Output the [x, y] coordinate of the center of the cell containing the given text.  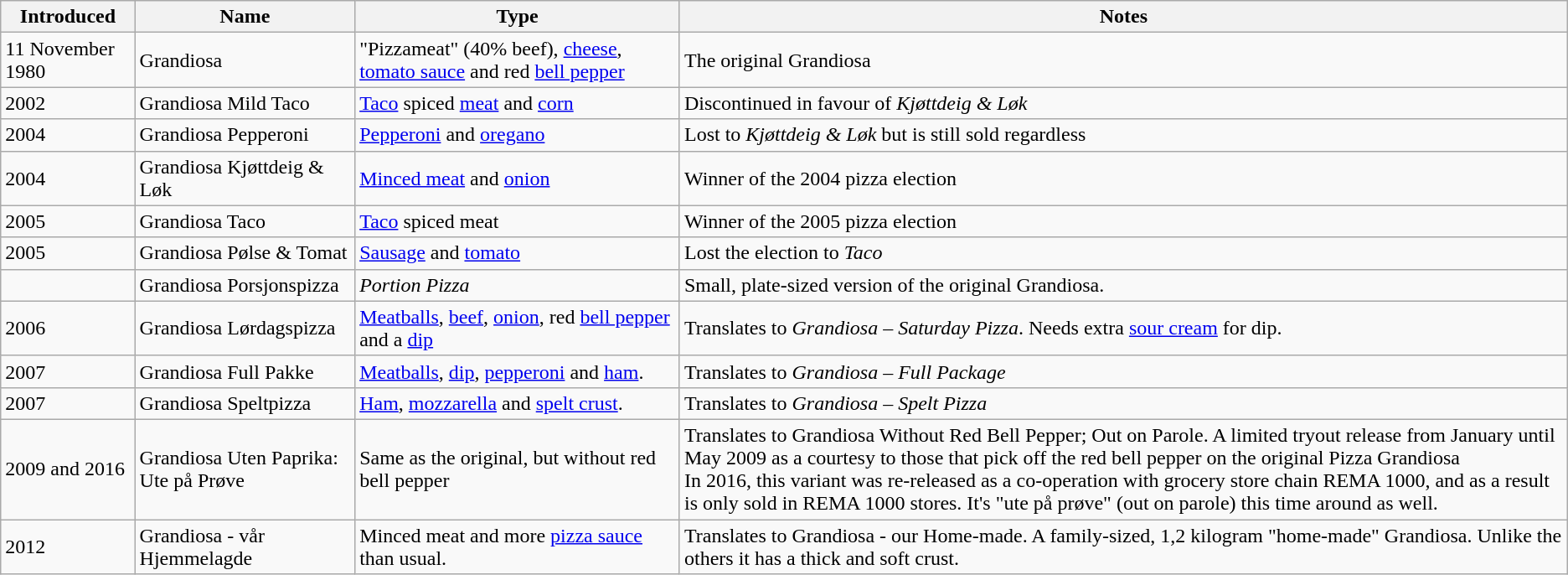
Grandiosa - vår Hjemmelagde [245, 547]
"Pizzameat" (40% beef), cheese, tomato sauce and red bell pepper [518, 60]
Ham, mozzarella and spelt crust. [518, 403]
Translates to Grandiosa – Saturday Pizza. Needs extra sour cream for dip. [1123, 329]
Winner of the 2005 pizza election [1123, 221]
Portion Pizza [518, 285]
11 November 1980 [68, 60]
Same as the original, but without red bell pepper [518, 469]
Meatballs, beef, onion, red bell pepper and a dip [518, 329]
Grandiosa Pølse & Tomat [245, 253]
2006 [68, 329]
Minced meat and more pizza sauce than usual. [518, 547]
Grandiosa Lørdagspizza [245, 329]
2009 and 2016 [68, 469]
Grandiosa Kjøttdeig & Løk [245, 178]
Translates to Grandiosa - our Home-made. A family-sized, 1,2 kilogram "home-made" Grandiosa. Unlike the others it has a thick and soft crust. [1123, 547]
Introduced [68, 17]
The original Grandiosa [1123, 60]
Lost the election to Taco [1123, 253]
Type [518, 17]
Meatballs, dip, pepperoni and ham. [518, 371]
Notes [1123, 17]
Translates to Grandiosa – Spelt Pizza [1123, 403]
Name [245, 17]
Pepperoni and oregano [518, 135]
Small, plate-sized version of the original Grandiosa. [1123, 285]
Grandiosa Full Pakke [245, 371]
Taco spiced meat and corn [518, 103]
Grandiosa Uten Paprika: Ute på Prøve [245, 469]
2002 [68, 103]
Discontinued in favour of Kjøttdeig & Løk [1123, 103]
Winner of the 2004 pizza election [1123, 178]
Taco spiced meat [518, 221]
Grandiosa Taco [245, 221]
Translates to Grandiosa – Full Package [1123, 371]
Minced meat and onion [518, 178]
Grandiosa Pepperoni [245, 135]
Sausage and tomato [518, 253]
Grandiosa [245, 60]
Grandiosa Speltpizza [245, 403]
Grandiosa Porsjonspizza [245, 285]
Grandiosa Mild Taco [245, 103]
2012 [68, 547]
Lost to Kjøttdeig & Løk but is still sold regardless [1123, 135]
